Scan for the cell matching the given text and deliver its (x, y) coordinate at center. 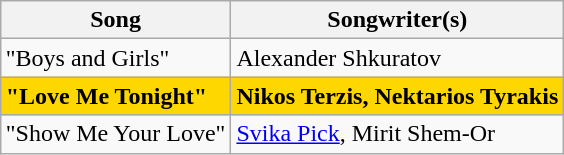
Svika Pick, Mirit Shem-Or (398, 134)
"Show Me Your Love" (116, 134)
Nikos Terzis, Nektarios Tyrakis (398, 96)
Alexander Shkuratov (398, 58)
Songwriter(s) (398, 20)
Song (116, 20)
"Love Me Tonight" (116, 96)
"Boys and Girls" (116, 58)
